Locate the cell with the specified text and output its (X, Y) center coordinate. 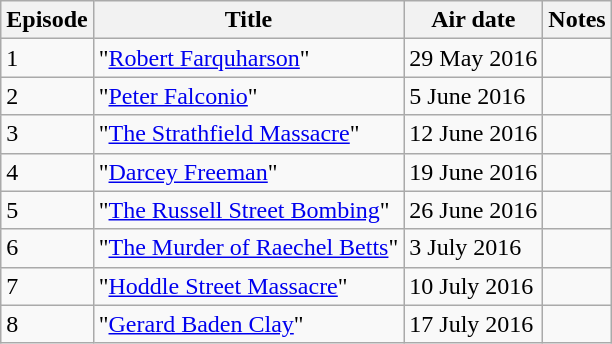
8 (47, 324)
3 July 2016 (474, 248)
26 June 2016 (474, 210)
17 July 2016 (474, 324)
2 (47, 96)
3 (47, 134)
Title (248, 20)
19 June 2016 (474, 172)
4 (47, 172)
5 June 2016 (474, 96)
6 (47, 248)
"The Murder of Raechel Betts" (248, 248)
1 (47, 58)
12 June 2016 (474, 134)
Episode (47, 20)
"Darcey Freeman" (248, 172)
"Peter Falconio" (248, 96)
5 (47, 210)
Notes (577, 20)
10 July 2016 (474, 286)
7 (47, 286)
"The Russell Street Bombing" (248, 210)
"Gerard Baden Clay" (248, 324)
"Robert Farquharson" (248, 58)
"Hoddle Street Massacre" (248, 286)
Air date (474, 20)
29 May 2016 (474, 58)
"The Strathfield Massacre" (248, 134)
